From the cell containing the given text, extract its center point as (x, y) coordinate. 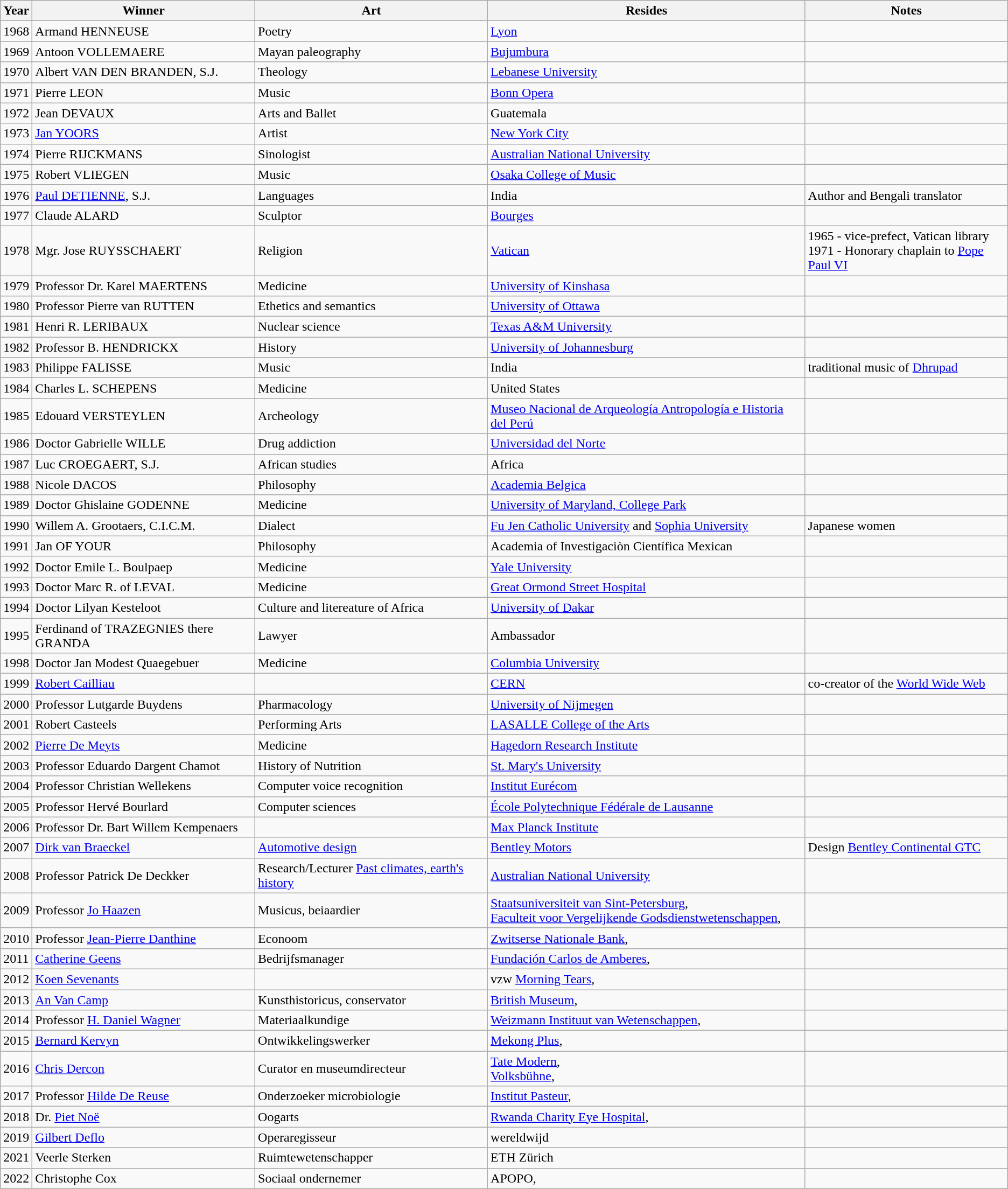
1970 (16, 72)
Mayan paleography (372, 52)
APOPO, (647, 1178)
Arts and Ballet (372, 113)
2011 (16, 959)
Professor Eduardo Dargent Chamot (144, 766)
1965 - vice-prefect, Vatican library1971 - Honorary chaplain to Pope Paul VI (906, 250)
Robert Casteels (144, 725)
1981 (16, 327)
Doctor Emile L. Boulpaep (144, 566)
Ruimtewetenschapper (372, 1158)
Jan OF YOUR (144, 546)
2022 (16, 1178)
Doctor Lilyan Kesteloot (144, 607)
Armand HENNEUSE (144, 31)
Universidad del Norte (647, 444)
Languages (372, 195)
University of Johannesburg (647, 347)
Gilbert Deflo (144, 1137)
Rwanda Charity Eye Hospital, (647, 1117)
2003 (16, 766)
Notes (906, 11)
Jan YOORS (144, 134)
2019 (16, 1137)
Professor Dr. Karel MAERTENS (144, 286)
1999 (16, 684)
Bernard Kervyn (144, 1041)
Sociaal ondernemer (372, 1178)
Art (372, 11)
Lawyer (372, 635)
2001 (16, 725)
University of Maryland, College Park (647, 505)
Professor Patrick De Deckker (144, 876)
Robert VLIEGEN (144, 174)
Kunsthistoricus, conservator (372, 1000)
Japanese women (906, 526)
Sinologist (372, 154)
1980 (16, 306)
2018 (16, 1117)
1977 (16, 215)
Performing Arts (372, 725)
2017 (16, 1096)
Antoon VOLLEMAERE (144, 52)
Guatemala (647, 113)
Materiaalkundige (372, 1020)
2008 (16, 876)
Operaregisseur (372, 1137)
Doctor Marc R. of LEVAL (144, 587)
Artist (372, 134)
Nuclear science (372, 327)
Columbia University (647, 663)
Pharmacology (372, 704)
Ferdinand of TRAZEGNIES there GRANDA (144, 635)
Institut Pasteur, (647, 1096)
Automotive design (372, 848)
Professor Christian Wellekens (144, 786)
Computer voice recognition (372, 786)
1975 (16, 174)
Tate Modern, Volksbühne, (647, 1068)
1984 (16, 388)
Fundación Carlos de Amberes, (647, 959)
Econoom (372, 938)
1994 (16, 607)
Design Bentley Continental GTC (906, 848)
Staatsuniversiteit van Sint-Petersburg, Faculteit voor Vergelijkende Godsdienstwetenschappen, (647, 910)
vzw Morning Tears, (647, 979)
Koen Sevenants (144, 979)
Poetry (372, 31)
Doctor Ghislaine GODENNE (144, 505)
Professor Lutgarde Buydens (144, 704)
2005 (16, 807)
Professor Dr. Bart Willem Kempenaers (144, 827)
2016 (16, 1068)
Albert VAN DEN BRANDEN, S.J. (144, 72)
École Polytechnique Fédérale de Lausanne (647, 807)
Mekong Plus, (647, 1041)
2014 (16, 1020)
Luc CROEGAERT, S.J. (144, 464)
Lebanese University (647, 72)
British Museum, (647, 1000)
1991 (16, 546)
1992 (16, 566)
Academia of Investigaciòn Científica Mexican (647, 546)
wereldwijd (647, 1137)
Professor Hilde De Reuse (144, 1096)
Dialect (372, 526)
Professor Jo Haazen (144, 910)
Christophe Cox (144, 1178)
Ontwikkelingswerker (372, 1041)
Year (16, 11)
Philippe FALISSE (144, 368)
Bedrijfsmanager (372, 959)
Dr. Piet Noë (144, 1117)
Professor Hervé Bourlard (144, 807)
Africa (647, 464)
2015 (16, 1041)
African studies (372, 464)
2004 (16, 786)
1968 (16, 31)
1988 (16, 485)
Archeology (372, 416)
2006 (16, 827)
1989 (16, 505)
Veerle Sterken (144, 1158)
1972 (16, 113)
co-creator of the World Wide Web (906, 684)
Ambassador (647, 635)
United States (647, 388)
New York City (647, 134)
University of Nijmegen (647, 704)
St. Mary's University (647, 766)
traditional music of Dhrupad (906, 368)
Theology (372, 72)
History of Nutrition (372, 766)
Resides (647, 11)
Religion (372, 250)
Robert Cailliau (144, 684)
Catherine Geens (144, 959)
1973 (16, 134)
1969 (16, 52)
Great Ormond Street Hospital (647, 587)
Pierre LEON (144, 93)
Bourges (647, 215)
Yale University (647, 566)
An Van Camp (144, 1000)
Professor B. HENDRICKX (144, 347)
Hagedorn Research Institute (647, 745)
Paul DETIENNE, S.J. (144, 195)
Dirk van Braeckel (144, 848)
Drug addiction (372, 444)
Onderzoeker microbiologie (372, 1096)
Professor Jean-Pierre Danthine (144, 938)
2013 (16, 1000)
1982 (16, 347)
Jean DEVAUX (144, 113)
1995 (16, 635)
CERN (647, 684)
2010 (16, 938)
Curator en museumdirecteur (372, 1068)
Professor H. Daniel Wagner (144, 1020)
Author and Bengali translator (906, 195)
Edouard VERSTEYLEN (144, 416)
2021 (16, 1158)
History (372, 347)
1993 (16, 587)
Max Planck Institute (647, 827)
Culture and litereature of Africa (372, 607)
2000 (16, 704)
Osaka College of Music (647, 174)
University of Dakar (647, 607)
Bentley Motors (647, 848)
Bonn Opera (647, 93)
Winner (144, 11)
Computer sciences (372, 807)
Nicole DACOS (144, 485)
1990 (16, 526)
Vatican (647, 250)
1978 (16, 250)
1974 (16, 154)
2002 (16, 745)
2007 (16, 848)
Research/Lecturer Past climates, earth's history (372, 876)
Lyon (647, 31)
1985 (16, 416)
Mgr. Jose RUYSSCHAERT (144, 250)
2009 (16, 910)
Fu Jen Catholic University and Sophia University (647, 526)
Texas A&M University (647, 327)
1979 (16, 286)
1976 (16, 195)
University of Ottawa (647, 306)
Musicus, beiaardier (372, 910)
Oogarts (372, 1117)
ETH Zürich (647, 1158)
2012 (16, 979)
1987 (16, 464)
University of Kinshasa (647, 286)
1971 (16, 93)
Doctor Jan Modest Quaegebuer (144, 663)
Ethetics and semantics (372, 306)
Professor Pierre van RUTTEN (144, 306)
Weizmann Instituut van Wetenschappen, (647, 1020)
1986 (16, 444)
1998 (16, 663)
Pierre RIJCKMANS (144, 154)
Zwitserse Nationale Bank, (647, 938)
LASALLE College of the Arts (647, 725)
Willem A. Grootaers, C.I.C.M. (144, 526)
Sculptor (372, 215)
Charles L. SCHEPENS (144, 388)
Museo Nacional de Arqueología Antropología e Historia del Perú (647, 416)
Pierre De Meyts (144, 745)
1983 (16, 368)
Henri R. LERIBAUX (144, 327)
Bujumbura (647, 52)
Chris Dercon (144, 1068)
Claude ALARD (144, 215)
Academia Belgica (647, 485)
Institut Eurécom (647, 786)
Doctor Gabrielle WILLE (144, 444)
